Return the (X, Y) coordinate for the center point of the cell that contains the specified text.  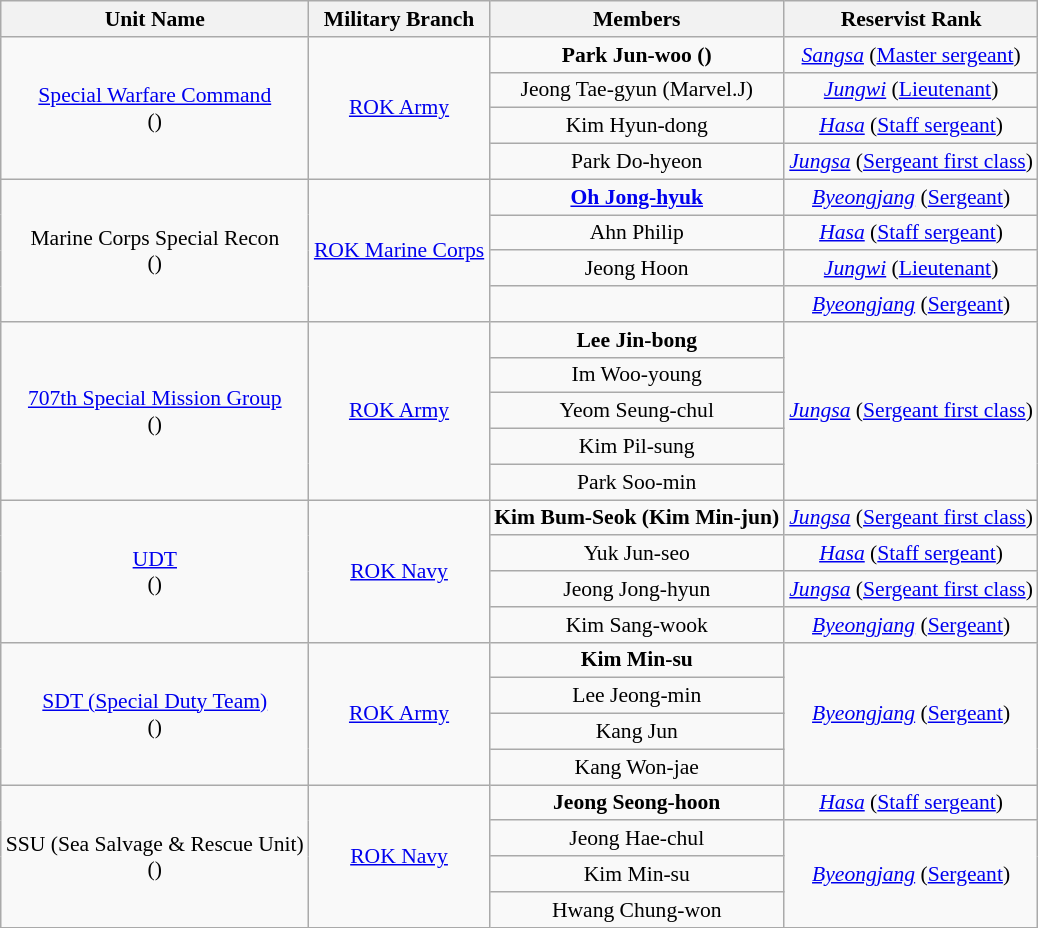
Kim Hyun-dong (636, 126)
Marine Corps Special Recon() (155, 250)
Yeom Seung-chul (636, 411)
Jeong Tae-gyun (Marvel.J) (636, 90)
Kang Jun (636, 732)
Kim Sang-wook (636, 625)
ROK Marine Corps (399, 250)
707th Special Mission Group() (155, 411)
Kim Pil-sung (636, 447)
Sangsa (Master sergeant) (911, 55)
SDT (Special Duty Team)() (155, 713)
Reservist Rank (911, 19)
Park Soo-min (636, 482)
Jeong Hoon (636, 269)
Hwang Chung-won (636, 910)
UDT() (155, 571)
Ahn Philip (636, 233)
SSU (Sea Salvage & Rescue Unit)() (155, 856)
Jeong Jong-hyun (636, 589)
Park Jun-woo () (636, 55)
Yuk Jun-seo (636, 554)
Jeong Seong-hoon (636, 803)
Members (636, 19)
Special Warfare Command() (155, 108)
Im Woo-young (636, 375)
Military Branch (399, 19)
Lee Jin-bong (636, 340)
Jeong Hae-chul (636, 839)
Park Do-hyeon (636, 162)
Kang Won-jae (636, 767)
Unit Name (155, 19)
Kim Bum-Seok (Kim Min-jun) (636, 518)
Oh Jong-hyuk (636, 197)
Lee Jeong-min (636, 696)
